Return (X, Y) of the center of cell containing provided text 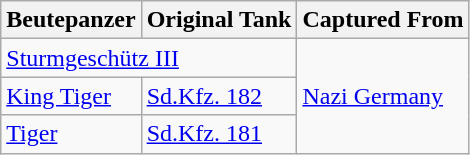
Sd.Kfz. 181 (219, 134)
Nazi Germany (383, 96)
Tiger (71, 134)
Beutepanzer (71, 20)
King Tiger (71, 96)
Sd.Kfz. 182 (219, 96)
Sturmgeschütz III (149, 58)
Original Tank (219, 20)
Captured From (383, 20)
